Find where the given text appears and provide that cell's center as [X, Y] coordinate. 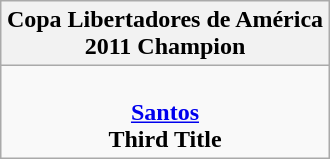
SantosThird Title [164, 112]
Copa Libertadores de América2011 Champion [164, 34]
